Detect which cell encompasses the target text, then output its [X, Y] center coordinate. 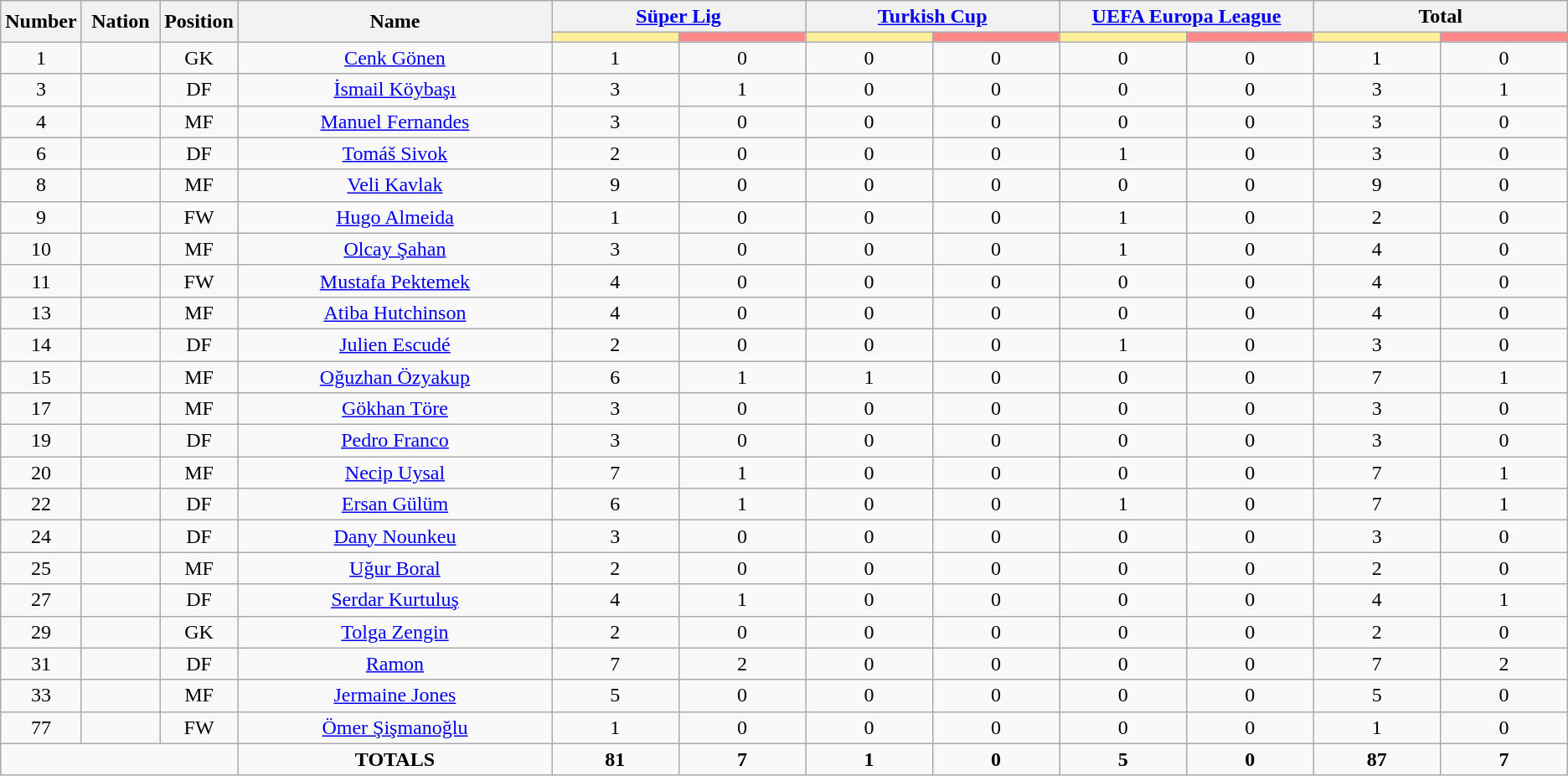
İsmail Köybaşı [395, 90]
Tolga Zengin [395, 632]
Manuel Fernandes [395, 122]
Süper Lig [678, 17]
Ersan Gülüm [395, 504]
TOTALS [395, 759]
Total [1441, 17]
Nation [121, 22]
Mustafa Pektemek [395, 281]
Veli Kavlak [395, 185]
8 [41, 185]
33 [41, 696]
Uğur Boral [395, 568]
17 [41, 409]
Gökhan Töre [395, 409]
Turkish Cup [933, 17]
UEFA Europa League [1186, 17]
27 [41, 600]
29 [41, 632]
10 [41, 249]
19 [41, 441]
Dany Nounkeu [395, 536]
24 [41, 536]
Julien Escudé [395, 344]
Pedro Franco [395, 441]
77 [41, 727]
Ömer Şişmanoğlu [395, 727]
Position [199, 22]
11 [41, 281]
13 [41, 313]
14 [41, 344]
20 [41, 473]
Tomáš Sivok [395, 153]
87 [1377, 759]
Oğuzhan Özyakup [395, 376]
Cenk Gönen [395, 58]
31 [41, 664]
Name [395, 22]
25 [41, 568]
Ramon [395, 664]
Olcay Şahan [395, 249]
Hugo Almeida [395, 217]
15 [41, 376]
Necip Uysal [395, 473]
Serdar Kurtuluş [395, 600]
22 [41, 504]
Atiba Hutchinson [395, 313]
Number [41, 22]
Jermaine Jones [395, 696]
81 [615, 759]
